Determine the [X, Y] coordinate at the center of the cell enclosing the given text.  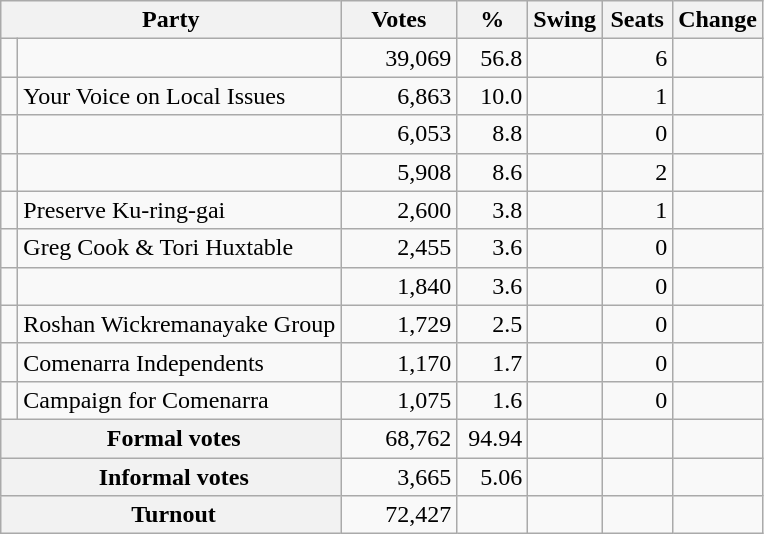
72,427 [399, 515]
1.7 [492, 362]
% [492, 20]
1.6 [492, 400]
8.8 [492, 134]
Preserve Ku-ring-gai [180, 210]
5,908 [399, 172]
Party [171, 20]
2 [638, 172]
Swing [565, 20]
1,170 [399, 362]
1,729 [399, 324]
3,665 [399, 477]
Informal votes [171, 477]
6,053 [399, 134]
1,075 [399, 400]
56.8 [492, 58]
8.6 [492, 172]
39,069 [399, 58]
1,840 [399, 286]
Formal votes [171, 438]
Your Voice on Local Issues [180, 96]
2,600 [399, 210]
Campaign for Comenarra [180, 400]
2,455 [399, 248]
Comenarra Independents [180, 362]
2.5 [492, 324]
10.0 [492, 96]
Turnout [171, 515]
Roshan Wickremanayake Group [180, 324]
Seats [638, 20]
Change [718, 20]
5.06 [492, 477]
Greg Cook & Tori Huxtable [180, 248]
6 [638, 58]
Votes [399, 20]
3.8 [492, 210]
94.94 [492, 438]
68,762 [399, 438]
6,863 [399, 96]
